Detect which cell encompasses the target text, then output its [X, Y] center coordinate. 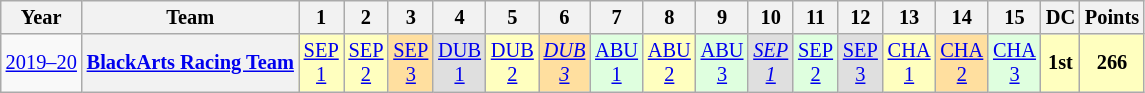
5 [512, 17]
1st [1060, 63]
Team [190, 17]
266 [1112, 63]
Points [1112, 17]
ABU3 [722, 63]
11 [816, 17]
14 [962, 17]
DUB2 [512, 63]
9 [722, 17]
Year [42, 17]
12 [860, 17]
DC [1060, 17]
BlackArts Racing Team [190, 63]
4 [460, 17]
CHA1 [910, 63]
15 [1014, 17]
6 [565, 17]
7 [616, 17]
DUB1 [460, 63]
CHA3 [1014, 63]
2 [366, 17]
DUB3 [565, 63]
3 [410, 17]
2019–20 [42, 63]
ABU2 [670, 63]
13 [910, 17]
CHA2 [962, 63]
10 [770, 17]
ABU1 [616, 63]
8 [670, 17]
1 [322, 17]
